Identify which cell holds the provided text, then report its (x, y) central coordinate. 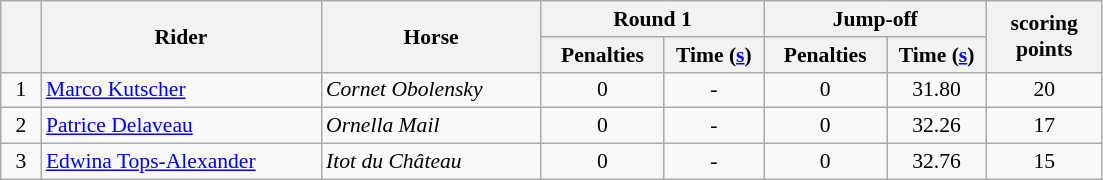
31.80 (936, 90)
Horse (431, 36)
2 (21, 126)
Ornella Mail (431, 126)
32.26 (936, 126)
Marco Kutscher (181, 90)
Patrice Delaveau (181, 126)
32.76 (936, 162)
3 (21, 162)
Rider (181, 36)
15 (1044, 162)
scoringpoints (1044, 36)
17 (1044, 126)
Itot du Château (431, 162)
Jump-off (876, 19)
Round 1 (652, 19)
20 (1044, 90)
1 (21, 90)
Edwina Tops-Alexander (181, 162)
Cornet Obolensky (431, 90)
